From the cell containing the given text, extract its center point as [x, y] coordinate. 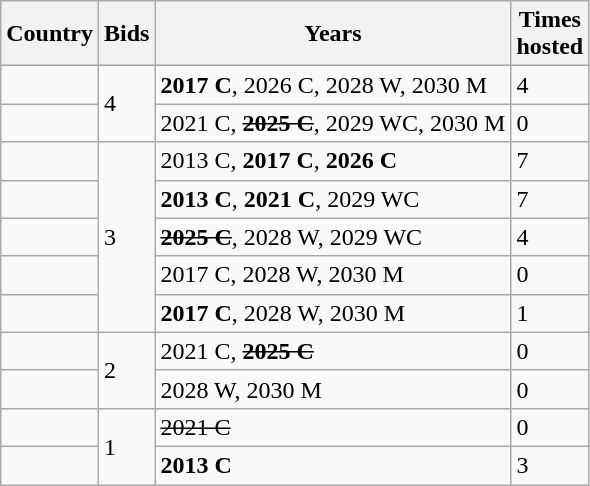
Country [50, 34]
2 [126, 370]
Years [333, 34]
2025 C, 2028 W, 2029 WC [333, 237]
2028 W, 2030 M [333, 389]
2021 C, 2025 C, 2029 WC, 2030 M [333, 123]
2021 C [333, 427]
2013 C, 2017 C, 2026 C [333, 161]
2013 C [333, 465]
2017 C, 2026 C, 2028 W, 2030 M [333, 85]
2013 C, 2021 C, 2029 WC [333, 199]
Bids [126, 34]
2021 C, 2025 C [333, 351]
Times hosted [550, 34]
